Determine the (X, Y) coordinate at the center of the cell enclosing the given text.  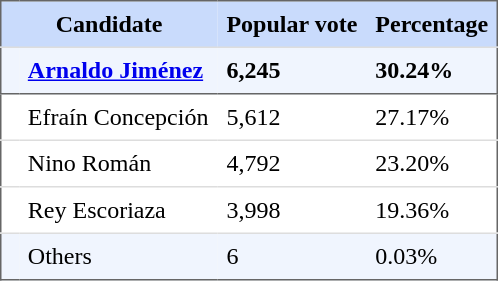
Candidate (108, 24)
Others (118, 256)
4,792 (292, 163)
Arnaldo Jiménez (118, 70)
30.24% (432, 70)
Rey Escoriaza (118, 210)
0.03% (432, 256)
Popular vote (292, 24)
23.20% (432, 163)
19.36% (432, 210)
3,998 (292, 210)
Nino Román (118, 163)
5,612 (292, 117)
6 (292, 256)
Efraín Concepción (118, 117)
27.17% (432, 117)
6,245 (292, 70)
Percentage (432, 24)
